Determine the (X, Y) coordinate at the center of the cell enclosing the given text.  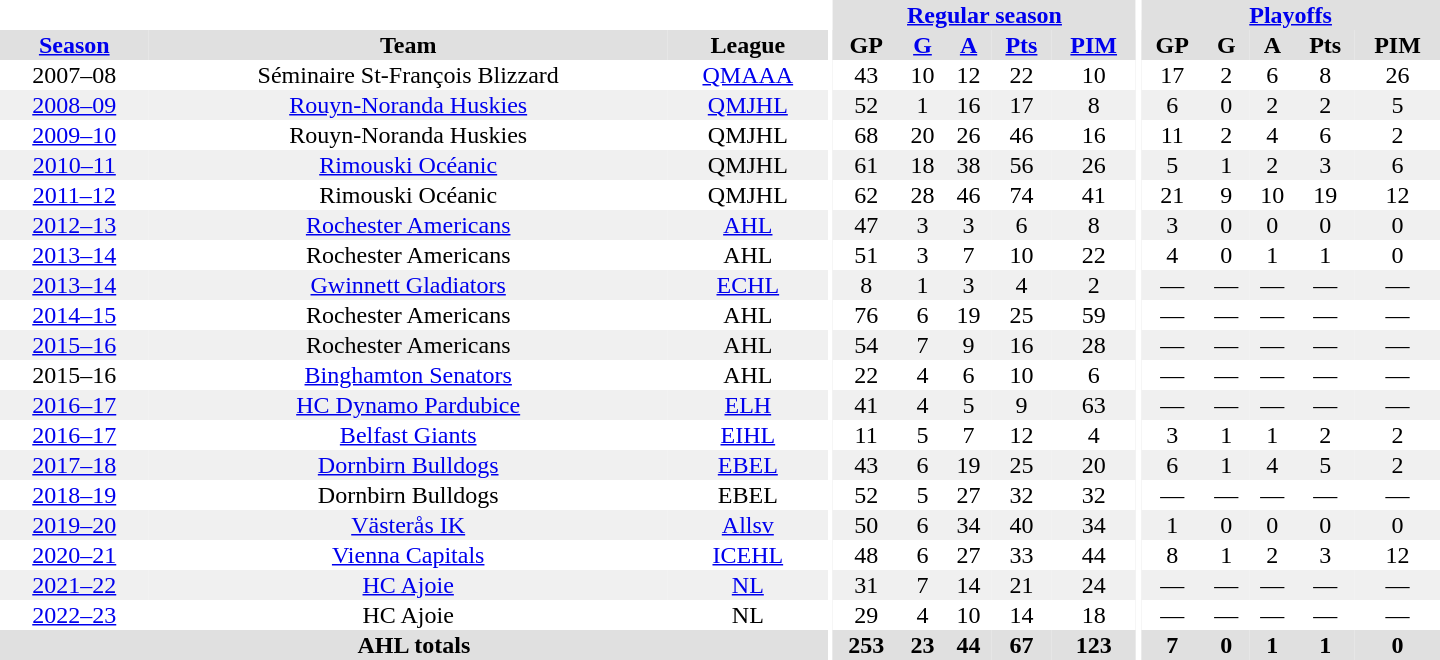
2008–09 (74, 105)
Allsv (748, 525)
56 (1022, 165)
74 (1022, 195)
2018–19 (74, 495)
47 (866, 225)
48 (866, 555)
29 (866, 615)
2017–18 (74, 465)
Gwinnett Gladiators (408, 285)
Playoffs (1290, 15)
63 (1094, 405)
AHL totals (414, 645)
2019–20 (74, 525)
Binghamton Senators (408, 375)
38 (969, 165)
2020–21 (74, 555)
51 (866, 255)
67 (1022, 645)
League (748, 45)
ECHL (748, 285)
Séminaire St-François Blizzard (408, 75)
23 (922, 645)
ICEHL (748, 555)
Season (74, 45)
24 (1094, 585)
61 (866, 165)
2009–10 (74, 135)
ELH (748, 405)
76 (866, 315)
HC Dynamo Pardubice (408, 405)
Regular season (984, 15)
2012–13 (74, 225)
QMAAA (748, 75)
40 (1022, 525)
59 (1094, 315)
2014–15 (74, 315)
33 (1022, 555)
31 (866, 585)
Belfast Giants (408, 435)
253 (866, 645)
2010–11 (74, 165)
2007–08 (74, 75)
54 (866, 345)
50 (866, 525)
68 (866, 135)
123 (1094, 645)
62 (866, 195)
Vienna Capitals (408, 555)
2021–22 (74, 585)
EIHL (748, 435)
Västerås IK (408, 525)
2011–12 (74, 195)
Team (408, 45)
2022–23 (74, 615)
